Output the [X, Y] coordinate of the center of the cell containing the given text.  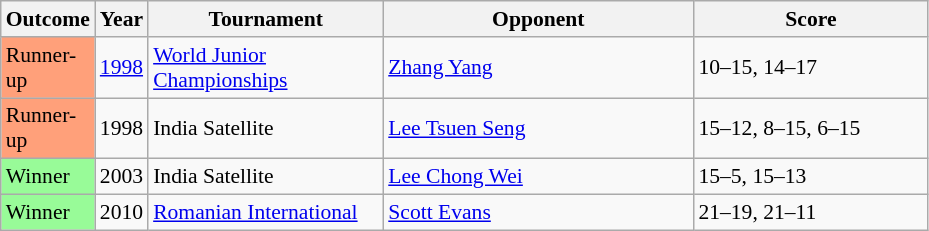
2010 [122, 213]
Lee Tsuen Seng [538, 128]
Score [810, 19]
Zhang Yang [538, 68]
Outcome [48, 19]
Year [122, 19]
21–19, 21–11 [810, 213]
15–12, 8–15, 6–15 [810, 128]
Tournament [266, 19]
World Junior Championships [266, 68]
2003 [122, 177]
Lee Chong Wei [538, 177]
Scott Evans [538, 213]
10–15, 14–17 [810, 68]
Opponent [538, 19]
15–5, 15–13 [810, 177]
Romanian International [266, 213]
